Identify which cell holds the provided text, then report its (x, y) central coordinate. 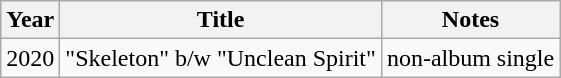
Year (30, 20)
Notes (470, 20)
Title (221, 20)
non-album single (470, 58)
"Skeleton" b/w "Unclean Spirit" (221, 58)
2020 (30, 58)
